Return (X, Y) of the center of cell containing provided text 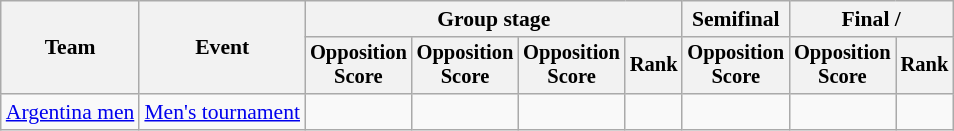
Men's tournament (222, 112)
Semifinal (736, 19)
Final / (871, 19)
Event (222, 48)
Argentina men (70, 112)
Team (70, 48)
Group stage (494, 19)
